Return [X, Y] of the center of cell containing provided text 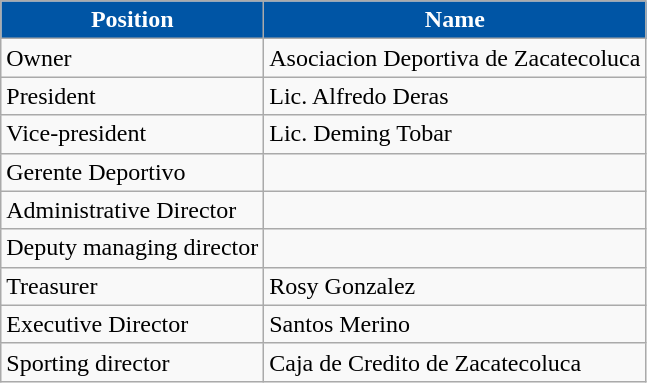
Deputy managing director [132, 248]
Sporting director [132, 362]
Name [455, 20]
Caja de Credito de Zacatecoluca [455, 362]
President [132, 96]
Asociacion Deportiva de Zacatecoluca [455, 58]
Lic. Alfredo Deras [455, 96]
Vice-president [132, 134]
Treasurer [132, 286]
Administrative Director [132, 210]
Position [132, 20]
Owner [132, 58]
Santos Merino [455, 324]
Rosy Gonzalez [455, 286]
Lic. Deming Tobar [455, 134]
Gerente Deportivo [132, 172]
Executive Director [132, 324]
